From the cell containing the given text, extract its center point as [x, y] coordinate. 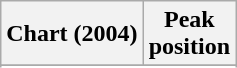
Chart (2004) [72, 34]
Peakposition [189, 34]
